Extract the [x, y] coordinate from the center of the cell holding the provided text.  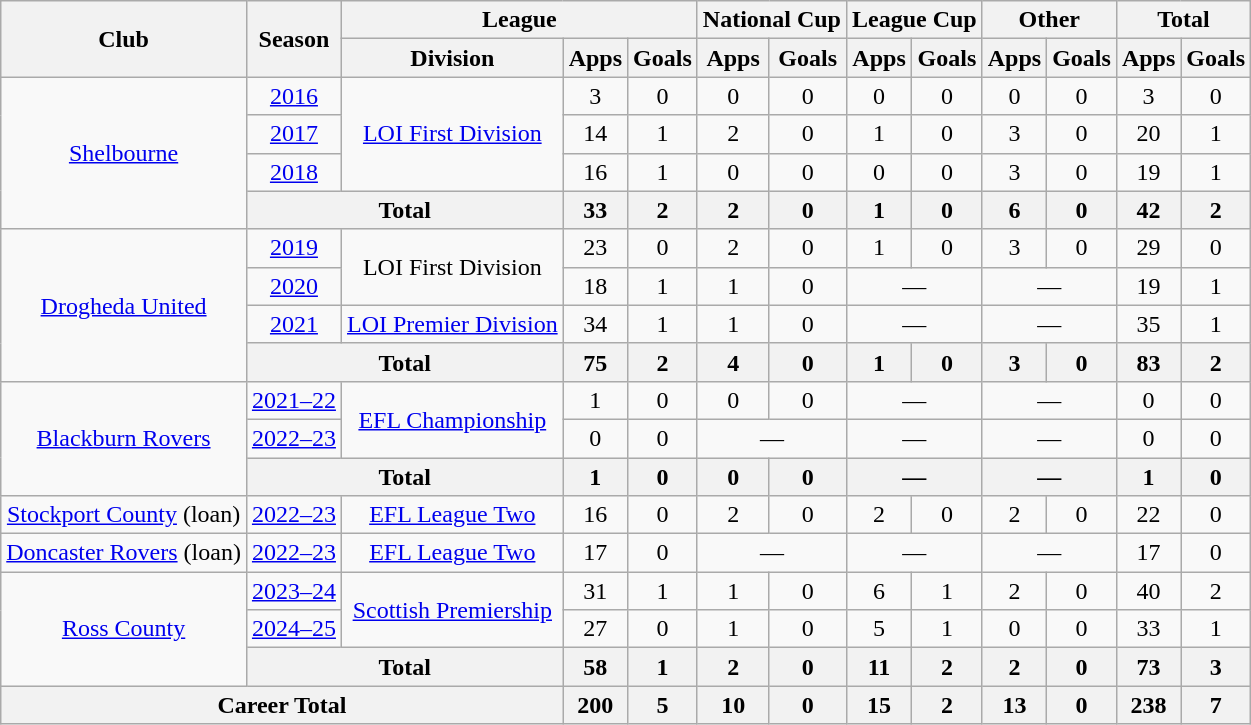
4 [733, 362]
National Cup [772, 20]
2023–24 [294, 591]
40 [1148, 591]
238 [1148, 705]
35 [1148, 324]
Drogheda United [124, 305]
73 [1148, 667]
2024–25 [294, 629]
14 [595, 134]
2017 [294, 134]
11 [878, 667]
34 [595, 324]
Stockport County (loan) [124, 515]
Season [294, 39]
83 [1148, 362]
31 [595, 591]
Shelbourne [124, 153]
2016 [294, 96]
200 [595, 705]
Division [452, 58]
2018 [294, 172]
29 [1148, 248]
58 [595, 667]
2021 [294, 324]
22 [1148, 515]
Ross County [124, 629]
75 [595, 362]
20 [1148, 134]
League Cup [914, 20]
Other [1049, 20]
Blackburn Rovers [124, 438]
7 [1216, 705]
18 [595, 286]
League [519, 20]
10 [733, 705]
2019 [294, 248]
13 [1014, 705]
23 [595, 248]
Club [124, 39]
Doncaster Rovers (loan) [124, 553]
15 [878, 705]
Career Total [282, 705]
2020 [294, 286]
EFL Championship [452, 419]
2021–22 [294, 400]
42 [1148, 210]
Scottish Premiership [452, 610]
27 [595, 629]
LOI Premier Division [452, 324]
